Detect which cell encompasses the target text, then output its [x, y] center coordinate. 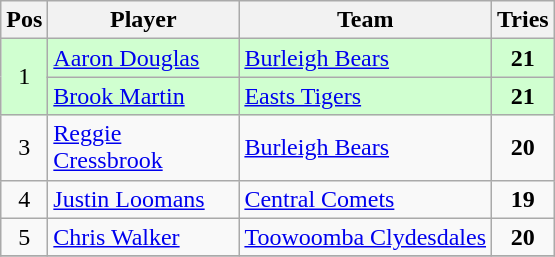
4 [24, 199]
Pos [24, 20]
Toowoomba Clydesdales [366, 237]
5 [24, 237]
1 [24, 77]
Justin Loomans [144, 199]
3 [24, 148]
Player [144, 20]
Reggie Cressbrook [144, 148]
Tries [524, 20]
Brook Martin [144, 96]
Aaron Douglas [144, 58]
Chris Walker [144, 237]
Easts Tigers [366, 96]
Team [366, 20]
19 [524, 199]
Central Comets [366, 199]
